Pinpoint the cell where the given text exists, returning its [x, y] midpoint coordinate. 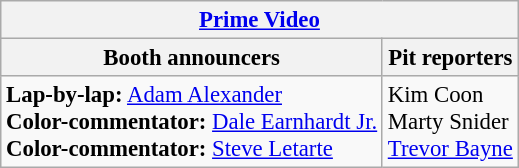
Prime Video [260, 20]
Pit reporters [450, 58]
Kim Coon Marty Snider Trevor Bayne [450, 122]
Booth announcers [192, 58]
Lap-by-lap: Adam AlexanderColor-commentator: Dale Earnhardt Jr.Color-commentator: Steve Letarte [192, 122]
